Find where the given text appears and provide that cell's center as (x, y) coordinate. 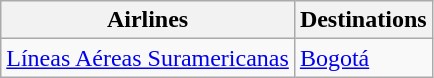
Bogotá (363, 58)
Destinations (363, 20)
Líneas Aéreas Suramericanas (148, 58)
Airlines (148, 20)
